Return the (x, y) coordinate for the center point of the cell that contains the specified text.  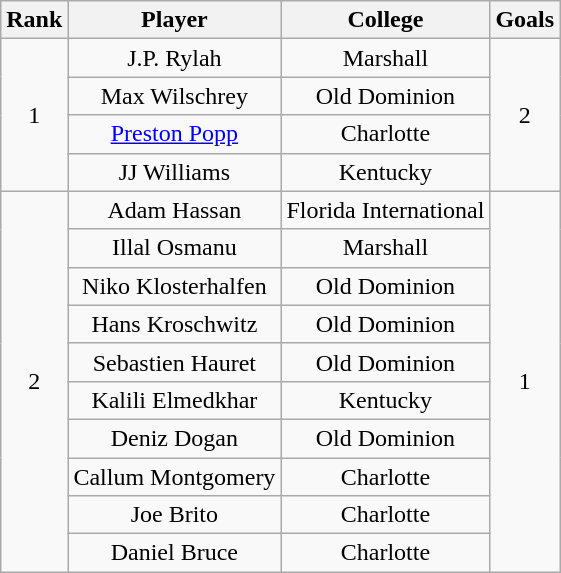
Joe Brito (174, 515)
College (386, 20)
Hans Kroschwitz (174, 324)
Callum Montgomery (174, 477)
Illal Osmanu (174, 248)
Niko Klosterhalfen (174, 286)
Goals (525, 20)
Max Wilschrey (174, 96)
JJ Williams (174, 172)
J.P. Rylah (174, 58)
Kalili Elmedkhar (174, 400)
Player (174, 20)
Florida International (386, 210)
Adam Hassan (174, 210)
Preston Popp (174, 134)
Sebastien Hauret (174, 362)
Rank (34, 20)
Daniel Bruce (174, 553)
Deniz Dogan (174, 438)
